Scan for the cell matching the given text and deliver its [X, Y] coordinate at center. 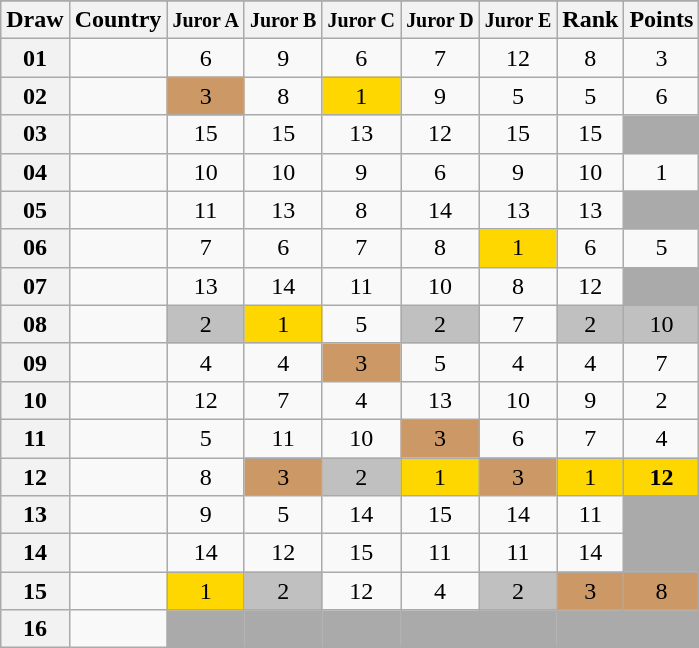
05 [35, 210]
04 [35, 172]
Country [118, 20]
Draw [35, 20]
03 [35, 134]
Juror D [440, 20]
07 [35, 286]
Juror C [362, 20]
06 [35, 248]
08 [35, 324]
Points [662, 20]
Rank [590, 20]
09 [35, 362]
16 [35, 629]
Juror E [518, 20]
02 [35, 96]
Juror A [206, 20]
01 [35, 58]
Juror B [283, 20]
